Capture the cell that displays the provided text and extract its (X, Y) central coordinate. 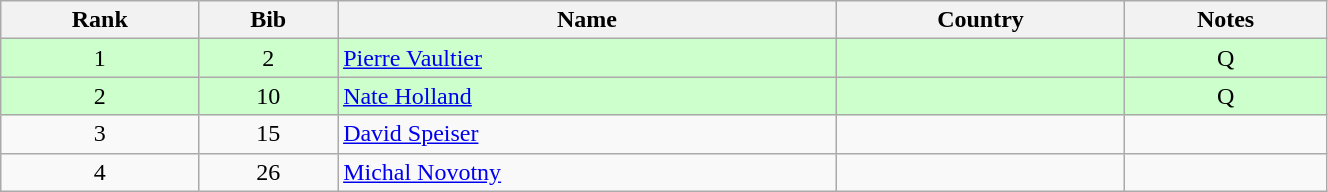
David Speiser (588, 134)
Rank (100, 20)
Notes (1226, 20)
3 (100, 134)
26 (268, 172)
10 (268, 96)
Bib (268, 20)
4 (100, 172)
Pierre Vaultier (588, 58)
15 (268, 134)
Name (588, 20)
Michal Novotny (588, 172)
Nate Holland (588, 96)
Country (980, 20)
1 (100, 58)
